Identify which cell holds the provided text, then report its [X, Y] central coordinate. 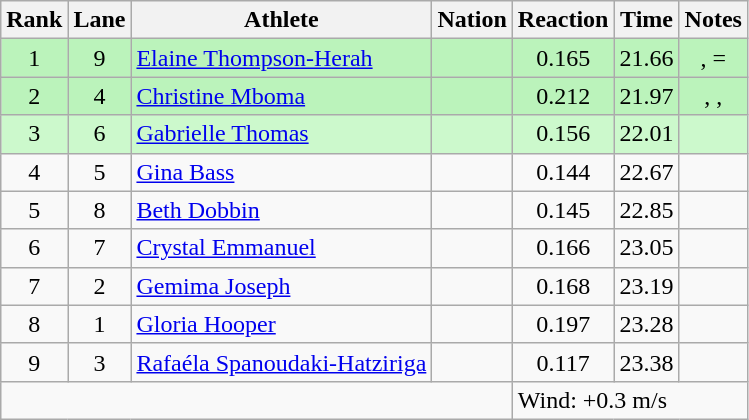
0.156 [563, 134]
0.197 [563, 324]
Time [646, 20]
0.145 [563, 210]
0.117 [563, 362]
23.28 [646, 324]
21.66 [646, 58]
Wind: +0.3 m/s [630, 400]
Beth Dobbin [282, 210]
Notes [713, 20]
0.165 [563, 58]
Gabrielle Thomas [282, 134]
Crystal Emmanuel [282, 248]
22.01 [646, 134]
0.144 [563, 172]
23.05 [646, 248]
0.168 [563, 286]
22.85 [646, 210]
Lane [100, 20]
Rafaéla Spanoudaki-Hatziriga [282, 362]
, , [713, 96]
Reaction [563, 20]
23.38 [646, 362]
Gemima Joseph [282, 286]
Nation [472, 20]
0.212 [563, 96]
Gloria Hooper [282, 324]
Athlete [282, 20]
0.166 [563, 248]
Christine Mboma [282, 96]
, = [713, 58]
22.67 [646, 172]
Rank [34, 20]
Elaine Thompson-Herah [282, 58]
21.97 [646, 96]
23.19 [646, 286]
Gina Bass [282, 172]
